Locate the cell with the specified text and output its [x, y] center coordinate. 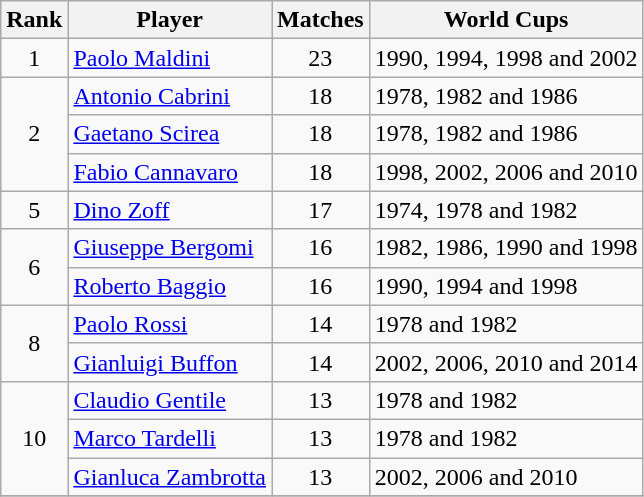
Giuseppe Bergomi [170, 248]
Player [170, 20]
World Cups [506, 20]
1974, 1978 and 1982 [506, 210]
8 [34, 343]
Marco Tardelli [170, 438]
Gianluca Zambrotta [170, 477]
Antonio Cabrini [170, 96]
Dino Zoff [170, 210]
2 [34, 134]
5 [34, 210]
Roberto Baggio [170, 286]
Rank [34, 20]
1 [34, 58]
23 [321, 58]
Gaetano Scirea [170, 134]
Fabio Cannavaro [170, 172]
1998, 2002, 2006 and 2010 [506, 172]
2002, 2006, 2010 and 2014 [506, 362]
Claudio Gentile [170, 400]
10 [34, 438]
Paolo Rossi [170, 324]
Paolo Maldini [170, 58]
2002, 2006 and 2010 [506, 477]
Matches [321, 20]
1990, 1994, 1998 and 2002 [506, 58]
1982, 1986, 1990 and 1998 [506, 248]
1990, 1994 and 1998 [506, 286]
17 [321, 210]
Gianluigi Buffon [170, 362]
6 [34, 267]
